Output the [X, Y] coordinate of the center of the cell containing the given text.  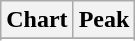
Chart [37, 20]
Peak [104, 20]
